Locate the cell with the specified text and output its (x, y) center coordinate. 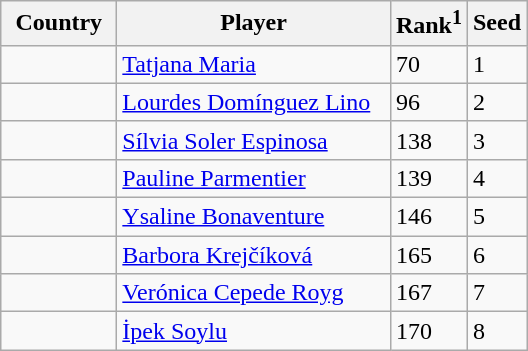
165 (428, 255)
Verónica Cepede Royg (254, 293)
Lourdes Domínguez Lino (254, 102)
70 (428, 64)
167 (428, 293)
1 (496, 64)
Country (59, 24)
Tatjana Maria (254, 64)
Sílvia Soler Espinosa (254, 140)
Seed (496, 24)
139 (428, 178)
Barbora Krejčíková (254, 255)
Ysaline Bonaventure (254, 217)
3 (496, 140)
146 (428, 217)
8 (496, 331)
6 (496, 255)
Rank1 (428, 24)
Pauline Parmentier (254, 178)
170 (428, 331)
7 (496, 293)
4 (496, 178)
İpek Soylu (254, 331)
2 (496, 102)
5 (496, 217)
138 (428, 140)
96 (428, 102)
Player (254, 24)
